Return the [X, Y] coordinate for the center point of the cell that contains the specified text.  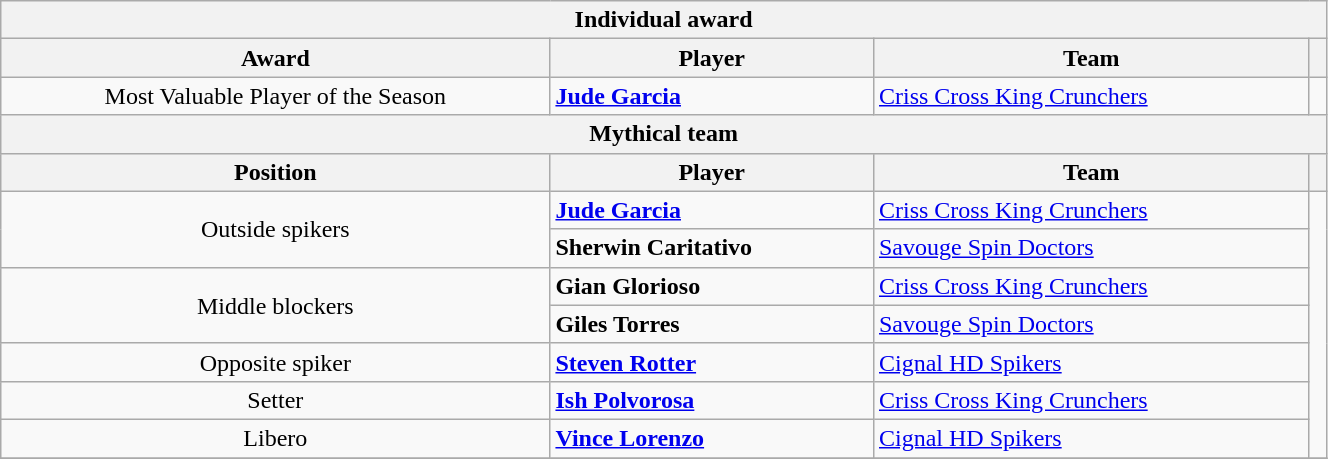
Setter [276, 400]
Giles Torres [712, 324]
Sherwin Caritativo [712, 248]
Opposite spiker [276, 362]
Award [276, 58]
Middle blockers [276, 305]
Vince Lorenzo [712, 438]
Individual award [664, 20]
Steven Rotter [712, 362]
Position [276, 172]
Libero [276, 438]
Ish Polvorosa [712, 400]
Gian Glorioso [712, 286]
Most Valuable Player of the Season [276, 96]
Outside spikers [276, 229]
Mythical team [664, 134]
